Detect which cell encompasses the target text, then output its (x, y) center coordinate. 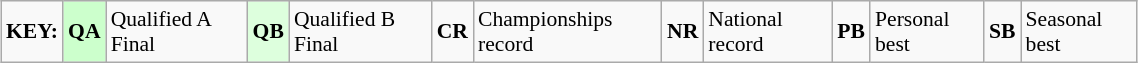
Qualified A Final (177, 32)
Championships record (568, 32)
NR (682, 32)
SB (1002, 32)
PB (851, 32)
Personal best (927, 32)
QB (268, 32)
CR (452, 32)
Qualified B Final (360, 32)
Seasonal best (1079, 32)
KEY: (32, 32)
National record (768, 32)
QA (84, 32)
